Capture the cell that displays the provided text and extract its (x, y) central coordinate. 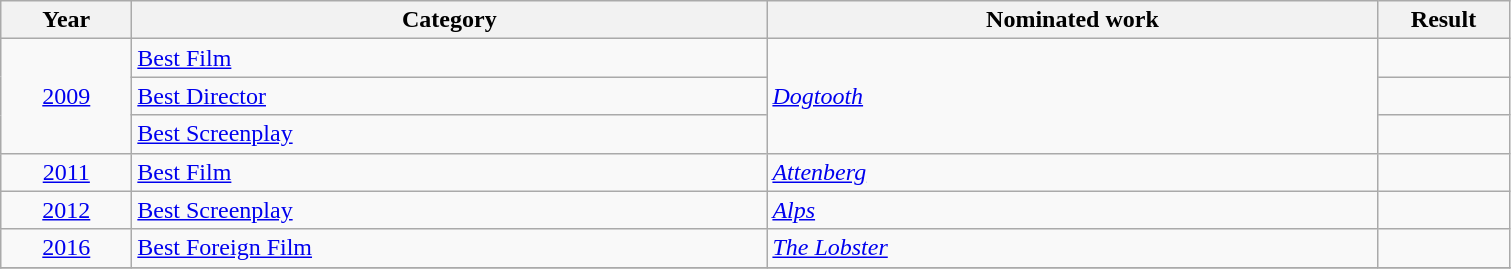
2016 (66, 248)
2011 (66, 172)
Best Foreign Film (450, 248)
Nominated work (1072, 20)
Alps (1072, 210)
Category (450, 20)
Dogtooth (1072, 96)
Year (66, 20)
Attenberg (1072, 172)
Result (1444, 20)
2012 (66, 210)
2009 (66, 96)
The Lobster (1072, 248)
Best Director (450, 96)
